Return [X, Y] of the center of cell containing provided text 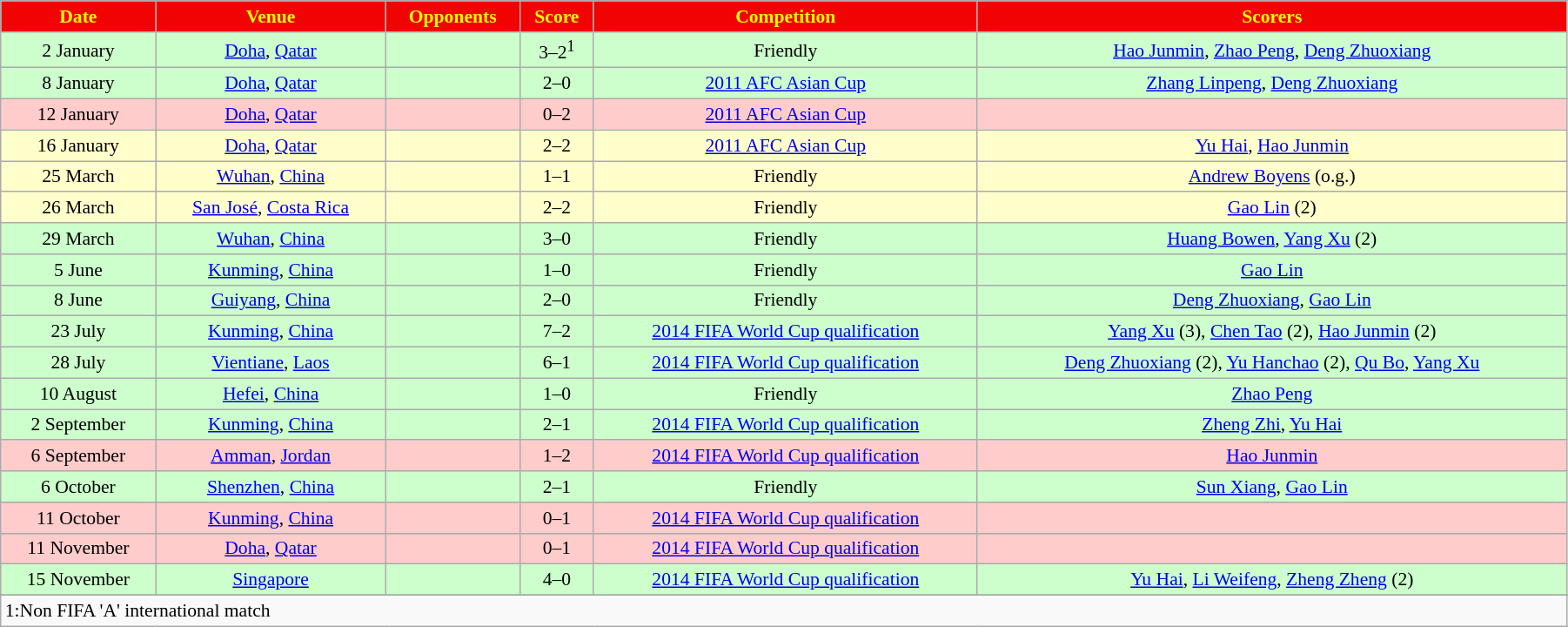
Date [78, 17]
Score [557, 17]
Zhang Linpeng, Deng Zhuoxiang [1272, 84]
29 March [78, 239]
Singapore [271, 580]
Hao Junmin [1272, 456]
2 September [78, 425]
15 November [78, 580]
8 June [78, 300]
Opponents [452, 17]
5 June [78, 270]
10 August [78, 394]
Venue [271, 17]
Zheng Zhi, Yu Hai [1272, 425]
11 October [78, 518]
Gao Lin [1272, 270]
Zhao Peng [1272, 394]
Shenzhen, China [271, 487]
Vientiane, Laos [271, 363]
16 January [78, 145]
28 July [78, 363]
Hefei, China [271, 394]
1:Non FIFA 'A' international match [784, 611]
Andrew Boyens (o.g.) [1272, 177]
San José, Costa Rica [271, 208]
Huang Bowen, Yang Xu (2) [1272, 239]
1–1 [557, 177]
Yu Hai, Li Weifeng, Zheng Zheng (2) [1272, 580]
6–1 [557, 363]
26 March [78, 208]
8 January [78, 84]
3–0 [557, 239]
23 July [78, 332]
Guiyang, China [271, 300]
Hao Junmin, Zhao Peng, Deng Zhuoxiang [1272, 51]
Gao Lin (2) [1272, 208]
4–0 [557, 580]
Scorers [1272, 17]
1–2 [557, 456]
Deng Zhuoxiang, Gao Lin [1272, 300]
Sun Xiang, Gao Lin [1272, 487]
11 November [78, 549]
7–2 [557, 332]
Yu Hai, Hao Junmin [1272, 145]
6 October [78, 487]
25 March [78, 177]
6 September [78, 456]
Competition [785, 17]
0–2 [557, 115]
Yang Xu (3), Chen Tao (2), Hao Junmin (2) [1272, 332]
3–21 [557, 51]
Amman, Jordan [271, 456]
2 January [78, 51]
12 January [78, 115]
Deng Zhuoxiang (2), Yu Hanchao (2), Qu Bo, Yang Xu [1272, 363]
